Find where the given text appears and provide that cell's center as [X, Y] coordinate. 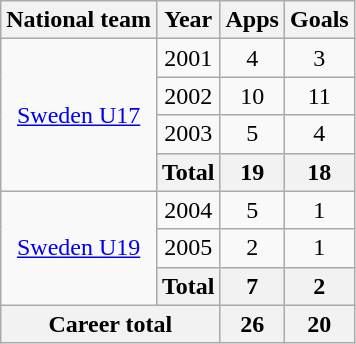
Sweden U17 [79, 115]
Goals [319, 20]
Year [188, 20]
2002 [188, 96]
Career total [110, 324]
2003 [188, 134]
18 [319, 172]
National team [79, 20]
10 [252, 96]
Apps [252, 20]
Sweden U19 [79, 248]
2005 [188, 248]
7 [252, 286]
19 [252, 172]
26 [252, 324]
2004 [188, 210]
20 [319, 324]
2001 [188, 58]
3 [319, 58]
11 [319, 96]
